Pinpoint the cell where the given text exists, returning its [x, y] midpoint coordinate. 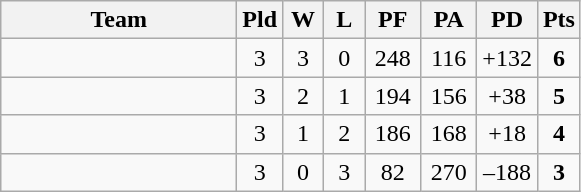
156 [449, 96]
PA [449, 20]
+38 [508, 96]
+18 [508, 134]
–188 [508, 172]
PD [508, 20]
Pld [260, 20]
116 [449, 58]
248 [393, 58]
5 [558, 96]
168 [449, 134]
Pts [558, 20]
194 [393, 96]
PF [393, 20]
Team [119, 20]
82 [393, 172]
186 [393, 134]
+132 [508, 58]
W [304, 20]
L [344, 20]
270 [449, 172]
6 [558, 58]
4 [558, 134]
